Output the [x, y] coordinate of the center of the cell containing the given text.  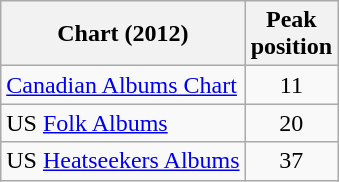
20 [291, 123]
Canadian Albums Chart [123, 85]
11 [291, 85]
US Folk Albums [123, 123]
US Heatseekers Albums [123, 161]
37 [291, 161]
Chart (2012) [123, 34]
Peakposition [291, 34]
